Scan for the cell matching the given text and deliver its [x, y] coordinate at center. 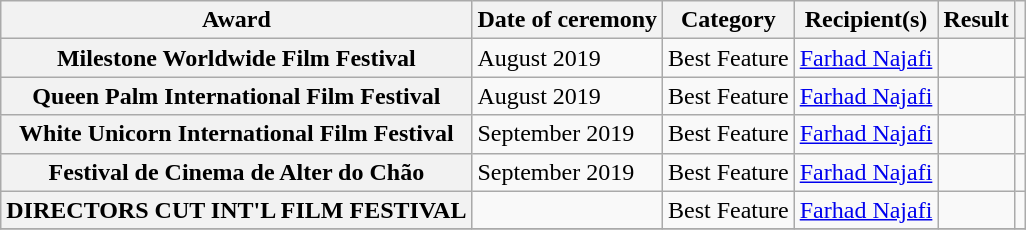
Date of ceremony [568, 20]
Milestone Worldwide Film Festival [236, 58]
Category [729, 20]
Award [236, 20]
Festival de Cinema de Alter do Chão [236, 172]
DIRECTORS CUT INT'L FILM FESTIVAL [236, 210]
Queen Palm International Film Festival [236, 96]
White Unicorn International Film Festival [236, 134]
Result [976, 20]
Recipient(s) [866, 20]
